Find where the given text appears and provide that cell's center as (X, Y) coordinate. 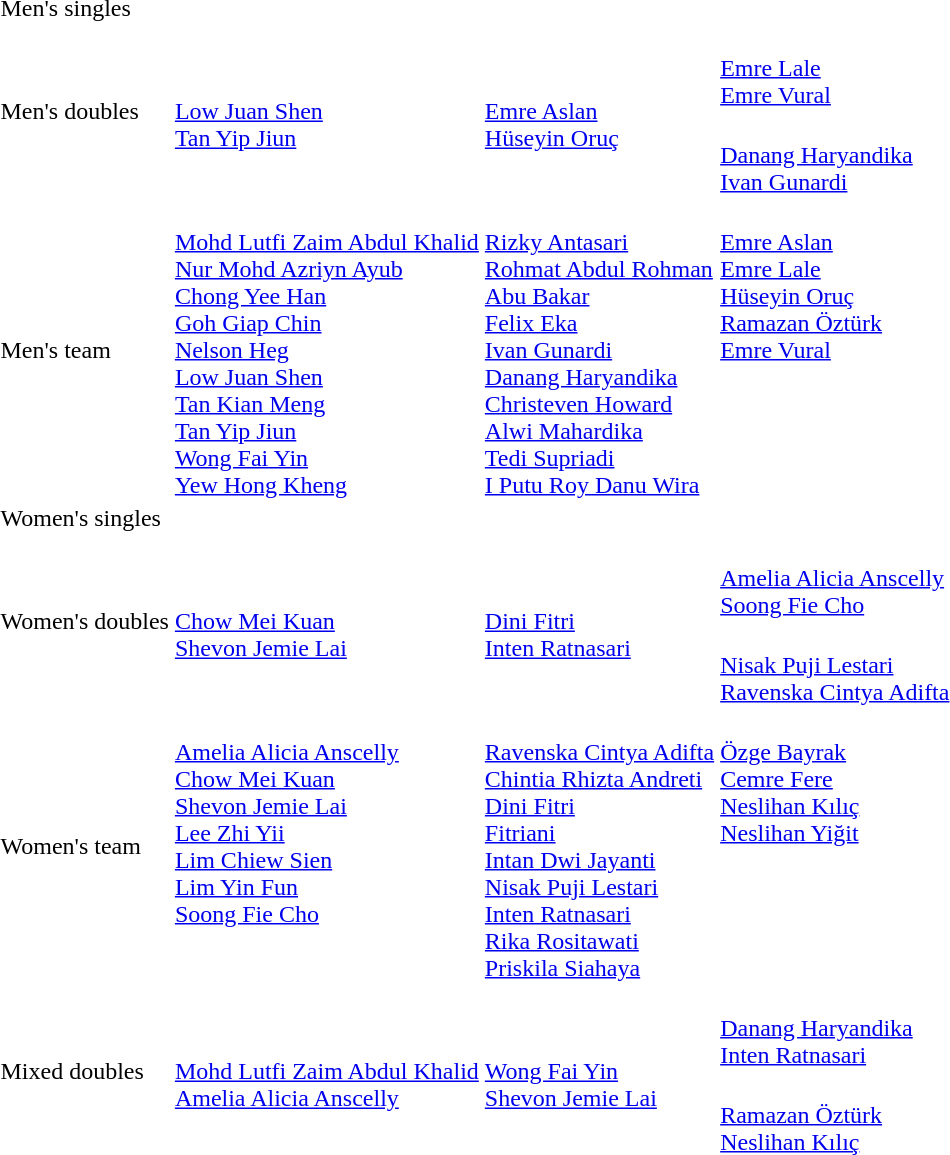
Rizky AntasariRohmat Abdul RohmanAbu BakarFelix EkaIvan GunardiDanang HaryandikaChristeven HowardAlwi MahardikaTedi SupriadiI Putu Roy Danu Wira (599, 350)
Amelia Alicia AnscellyChow Mei KuanShevon Jemie LaiLee Zhi YiiLim Chiew SienLim Yin FunSoong Fie Cho (326, 846)
Low Juan ShenTan Yip Jiun (326, 112)
Chow Mei KuanShevon Jemie Lai (326, 622)
Emre AslanHüseyin Oruç (599, 112)
Dini FitriInten Ratnasari (599, 622)
Mohd Lutfi Zaim Abdul KhalidNur Mohd Azriyn AyubChong Yee HanGoh Giap ChinNelson HegLow Juan ShenTan Kian MengTan Yip JiunWong Fai YinYew Hong Kheng (326, 350)
Ravenska Cintya AdiftaChintia Rhizta AndretiDini FitriFitrianiIntan Dwi JayantiNisak Puji LestariInten RatnasariRika RositawatiPriskila Siahaya (599, 846)
